Locate the cell with the specified text and output its [X, Y] center coordinate. 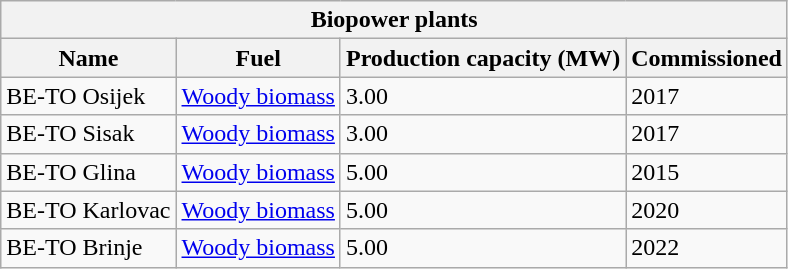
BE-TO Sisak [88, 134]
2015 [707, 172]
BE-TO Karlovac [88, 210]
2022 [707, 248]
BE-TO Osijek [88, 96]
2020 [707, 210]
BE-TO Glina [88, 172]
Production capacity (MW) [482, 58]
Fuel [258, 58]
BE-TO Brinje [88, 248]
Commissioned [707, 58]
Name [88, 58]
Biopower plants [394, 20]
